Output the [x, y] coordinate of the center of the cell containing the given text.  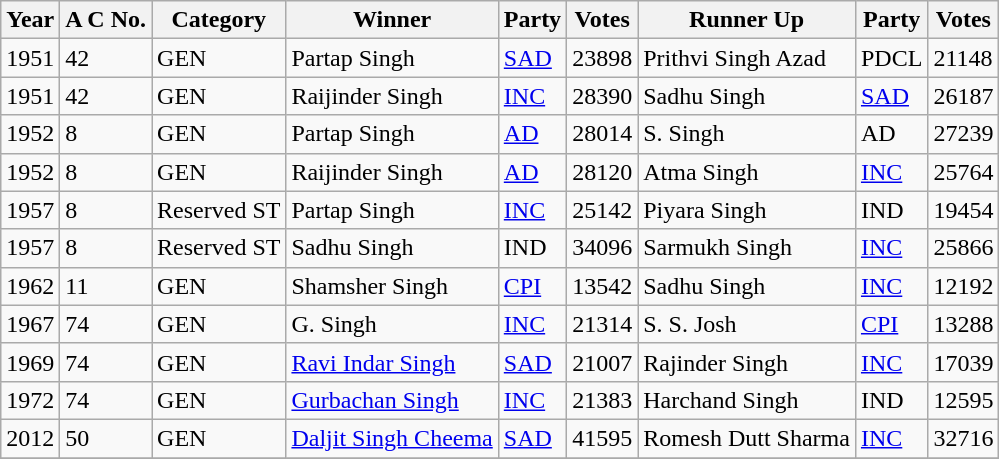
Winner [392, 20]
Sarmukh Singh [747, 248]
25764 [964, 172]
Ravi Indar Singh [392, 362]
Gurbachan Singh [392, 400]
13542 [602, 286]
13288 [964, 324]
34096 [602, 248]
Daljit Singh Cheema [392, 438]
41595 [602, 438]
1972 [30, 400]
28390 [602, 96]
S. Singh [747, 134]
12595 [964, 400]
12192 [964, 286]
21007 [602, 362]
Atma Singh [747, 172]
Piyara Singh [747, 210]
11 [106, 286]
32716 [964, 438]
Romesh Dutt Sharma [747, 438]
Runner Up [747, 20]
1967 [30, 324]
G. Singh [392, 324]
S. S. Josh [747, 324]
21148 [964, 58]
19454 [964, 210]
17039 [964, 362]
Shamsher Singh [392, 286]
2012 [30, 438]
27239 [964, 134]
1962 [30, 286]
25866 [964, 248]
1969 [30, 362]
50 [106, 438]
23898 [602, 58]
PDCL [891, 58]
Year [30, 20]
Rajinder Singh [747, 362]
26187 [964, 96]
Harchand Singh [747, 400]
28120 [602, 172]
Prithvi Singh Azad [747, 58]
21383 [602, 400]
28014 [602, 134]
Category [219, 20]
A C No. [106, 20]
25142 [602, 210]
21314 [602, 324]
